From the cell containing the given text, extract its center point as [X, Y] coordinate. 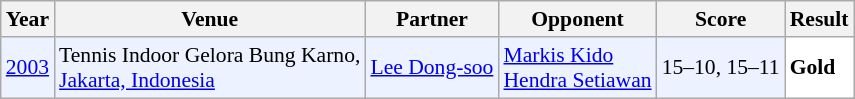
Gold [820, 68]
Result [820, 19]
Opponent [577, 19]
Tennis Indoor Gelora Bung Karno,Jakarta, Indonesia [210, 68]
Partner [432, 19]
Lee Dong-soo [432, 68]
Score [721, 19]
Venue [210, 19]
2003 [28, 68]
15–10, 15–11 [721, 68]
Markis Kido Hendra Setiawan [577, 68]
Year [28, 19]
